Pinpoint the cell where the given text exists, returning its (x, y) midpoint coordinate. 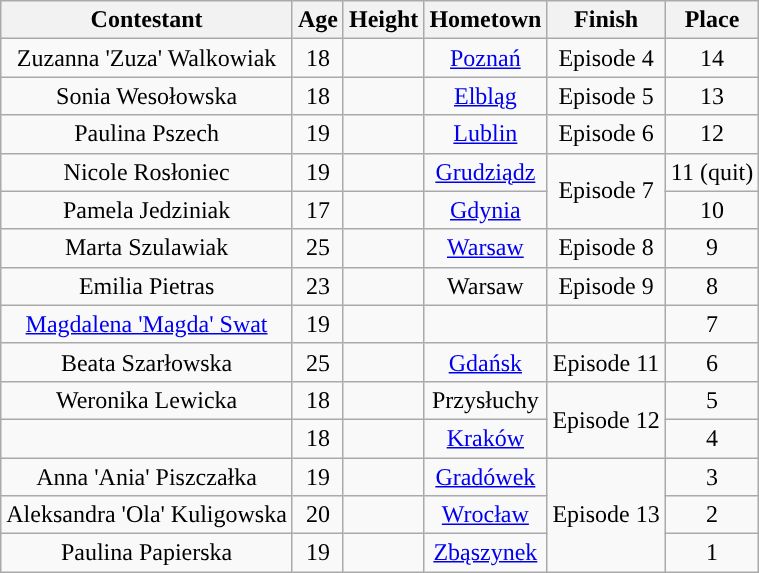
Episode 7 (606, 191)
14 (712, 58)
Episode 6 (606, 134)
Gradówek (486, 477)
9 (712, 248)
Wrocław (486, 515)
Episode 12 (606, 419)
Episode 11 (606, 362)
Lublin (486, 134)
Episode 9 (606, 286)
Poznań (486, 58)
23 (318, 286)
10 (712, 210)
Height (383, 20)
5 (712, 400)
Elbląg (486, 96)
Episode 13 (606, 515)
Zuzanna 'Zuza' Walkowiak (147, 58)
Weronika Lewicka (147, 400)
Anna 'Ania' Piszczałka (147, 477)
Grudziądz (486, 172)
2 (712, 515)
Hometown (486, 20)
Pamela Jedziniak (147, 210)
Gdańsk (486, 362)
3 (712, 477)
Aleksandra 'Ola' Kuligowska (147, 515)
8 (712, 286)
Gdynia (486, 210)
4 (712, 438)
Beata Szarłowska (147, 362)
Marta Szulawiak (147, 248)
Paulina Papierska (147, 553)
11 (quit) (712, 172)
Episode 8 (606, 248)
Zbąszynek (486, 553)
Kraków (486, 438)
12 (712, 134)
Contestant (147, 20)
20 (318, 515)
Age (318, 20)
6 (712, 362)
Emilia Pietras (147, 286)
Place (712, 20)
Przysłuchy (486, 400)
17 (318, 210)
Episode 5 (606, 96)
7 (712, 324)
Finish (606, 20)
1 (712, 553)
Episode 4 (606, 58)
Paulina Pszech (147, 134)
Magdalena 'Magda' Swat (147, 324)
Nicole Rosłoniec (147, 172)
Sonia Wesołowska (147, 96)
13 (712, 96)
